Output the (X, Y) coordinate of the center of the cell containing the given text.  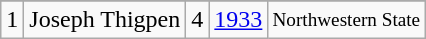
1933 (238, 20)
Joseph Thigpen (105, 20)
1 (12, 20)
4 (198, 20)
Northwestern State (346, 20)
